Determine the (X, Y) coordinate at the center of the cell enclosing the given text.  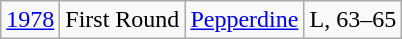
First Round (122, 20)
1978 (30, 20)
Pepperdine (244, 20)
L, 63–65 (353, 20)
